Return [x, y] of the center of cell containing provided text 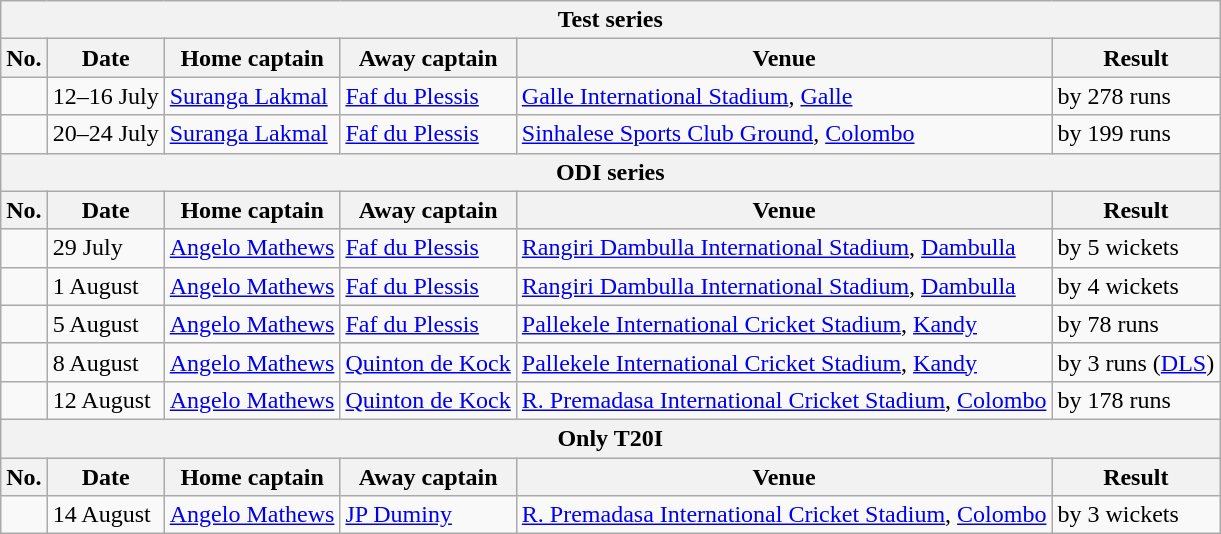
12–16 July [106, 96]
29 July [106, 248]
Galle International Stadium, Galle [784, 96]
20–24 July [106, 134]
Sinhalese Sports Club Ground, Colombo [784, 134]
by 199 runs [1136, 134]
Only T20I [610, 438]
14 August [106, 515]
by 178 runs [1136, 400]
1 August [106, 286]
12 August [106, 400]
by 5 wickets [1136, 248]
by 278 runs [1136, 96]
5 August [106, 324]
by 78 runs [1136, 324]
JP Duminy [428, 515]
8 August [106, 362]
by 3 wickets [1136, 515]
by 3 runs (DLS) [1136, 362]
by 4 wickets [1136, 286]
ODI series [610, 172]
Test series [610, 20]
